Find where the given text appears and provide that cell's center as (X, Y) coordinate. 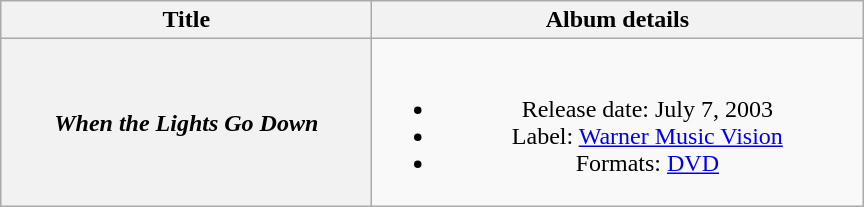
Title (186, 20)
Release date: July 7, 2003Label: Warner Music VisionFormats: DVD (618, 122)
Album details (618, 20)
When the Lights Go Down (186, 122)
